Identify which cell holds the provided text, then report its (x, y) central coordinate. 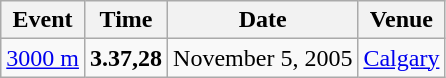
Calgary (402, 58)
Event (43, 20)
3.37,28 (126, 58)
Date (263, 20)
3000 m (43, 58)
November 5, 2005 (263, 58)
Venue (402, 20)
Time (126, 20)
